Search for the cell housing the specified text and yield its (X, Y) center coordinate. 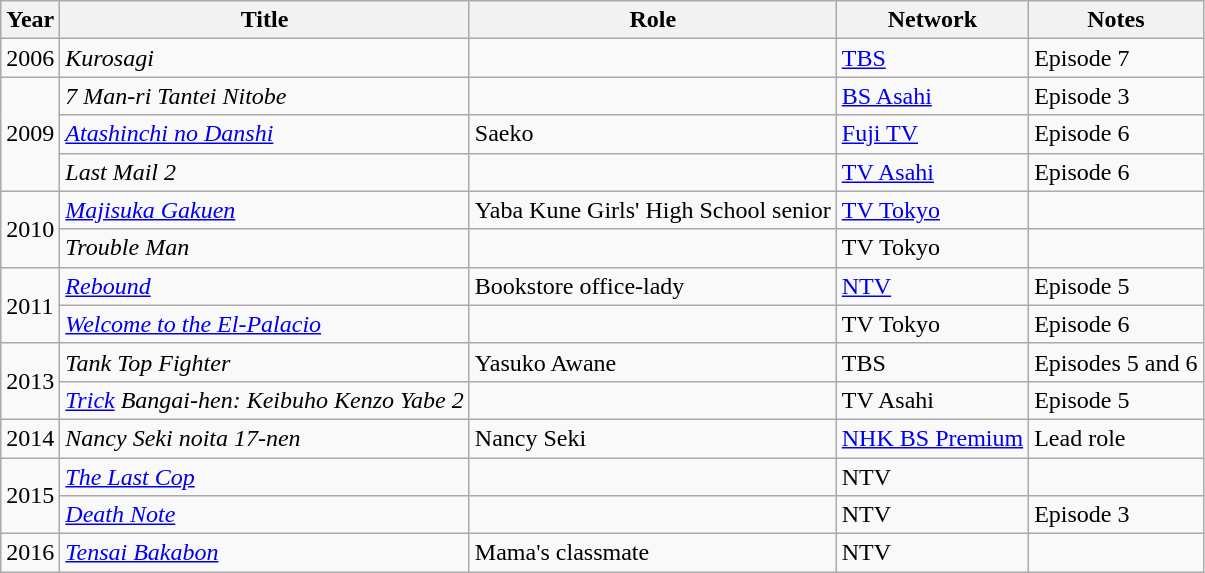
Tensai Bakabon (265, 553)
Last Mail 2 (265, 172)
2009 (30, 134)
Year (30, 20)
Title (265, 20)
Atashinchi no Danshi (265, 134)
Bookstore office-lady (652, 286)
2016 (30, 553)
Lead role (1116, 438)
Fuji TV (932, 134)
Welcome to the El-Palacio (265, 324)
2015 (30, 496)
The Last Cop (265, 477)
Episode 7 (1116, 58)
Mama's classmate (652, 553)
Network (932, 20)
Role (652, 20)
Majisuka Gakuen (265, 210)
2006 (30, 58)
2014 (30, 438)
Episodes 5 and 6 (1116, 362)
Trick Bangai-hen: Keibuho Kenzo Yabe 2 (265, 400)
Death Note (265, 515)
7 Man-ri Tantei Nitobe (265, 96)
Tank Top Fighter (265, 362)
Rebound (265, 286)
Kurosagi (265, 58)
2011 (30, 305)
NHK BS Premium (932, 438)
Notes (1116, 20)
Saeko (652, 134)
2010 (30, 229)
Yaba Kune Girls' High School senior (652, 210)
Nancy Seki (652, 438)
Yasuko Awane (652, 362)
2013 (30, 381)
Trouble Man (265, 248)
BS Asahi (932, 96)
Nancy Seki noita 17-nen (265, 438)
